Search for the cell housing the specified text and yield its (x, y) center coordinate. 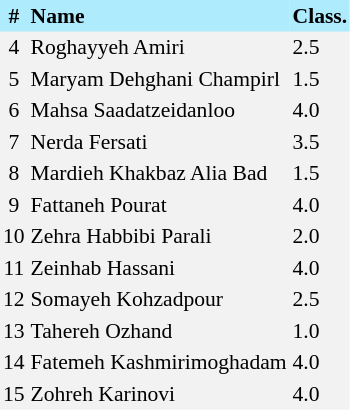
Nerda Fersati (159, 142)
Zohreh Karinovi (159, 394)
Roghayyeh Amiri (159, 48)
Mardieh Khakbaz Alia Bad (159, 174)
6 (14, 110)
5 (14, 79)
Zehra Habbibi Parali (159, 236)
Fatemeh Kashmirimoghadam (159, 362)
8 (14, 174)
# (14, 16)
9 (14, 205)
Name (159, 16)
14 (14, 362)
Maryam Dehghani Champirl (159, 79)
13 (14, 331)
11 (14, 268)
Somayeh Kohzadpour (159, 300)
Fattaneh Pourat (159, 205)
Tahereh Ozhand (159, 331)
Mahsa Saadatzeidanloo (159, 110)
10 (14, 236)
Zeinhab Hassani (159, 268)
4 (14, 48)
12 (14, 300)
7 (14, 142)
15 (14, 394)
